Pinpoint the cell where the given text exists, returning its (x, y) midpoint coordinate. 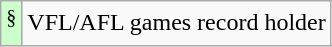
VFL/AFL games record holder (176, 24)
§ (12, 24)
